From the cell containing the given text, extract its center point as (x, y) coordinate. 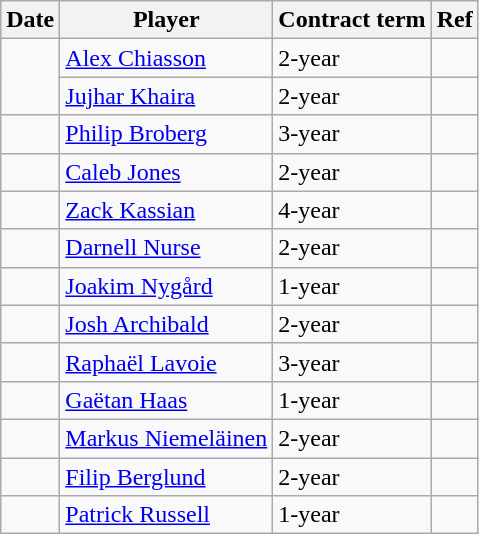
Zack Kassian (166, 210)
Alex Chiasson (166, 58)
Raphaël Lavoie (166, 362)
Contract term (352, 20)
Markus Niemeläinen (166, 438)
Darnell Nurse (166, 248)
Gaëtan Haas (166, 400)
Ref (454, 20)
Patrick Russell (166, 515)
Jujhar Khaira (166, 96)
Philip Broberg (166, 134)
Josh Archibald (166, 324)
Date (30, 20)
Filip Berglund (166, 477)
Player (166, 20)
4-year (352, 210)
Caleb Jones (166, 172)
Joakim Nygård (166, 286)
